For the text-containing cell, return its midpoint in [x, y] coordinate format. 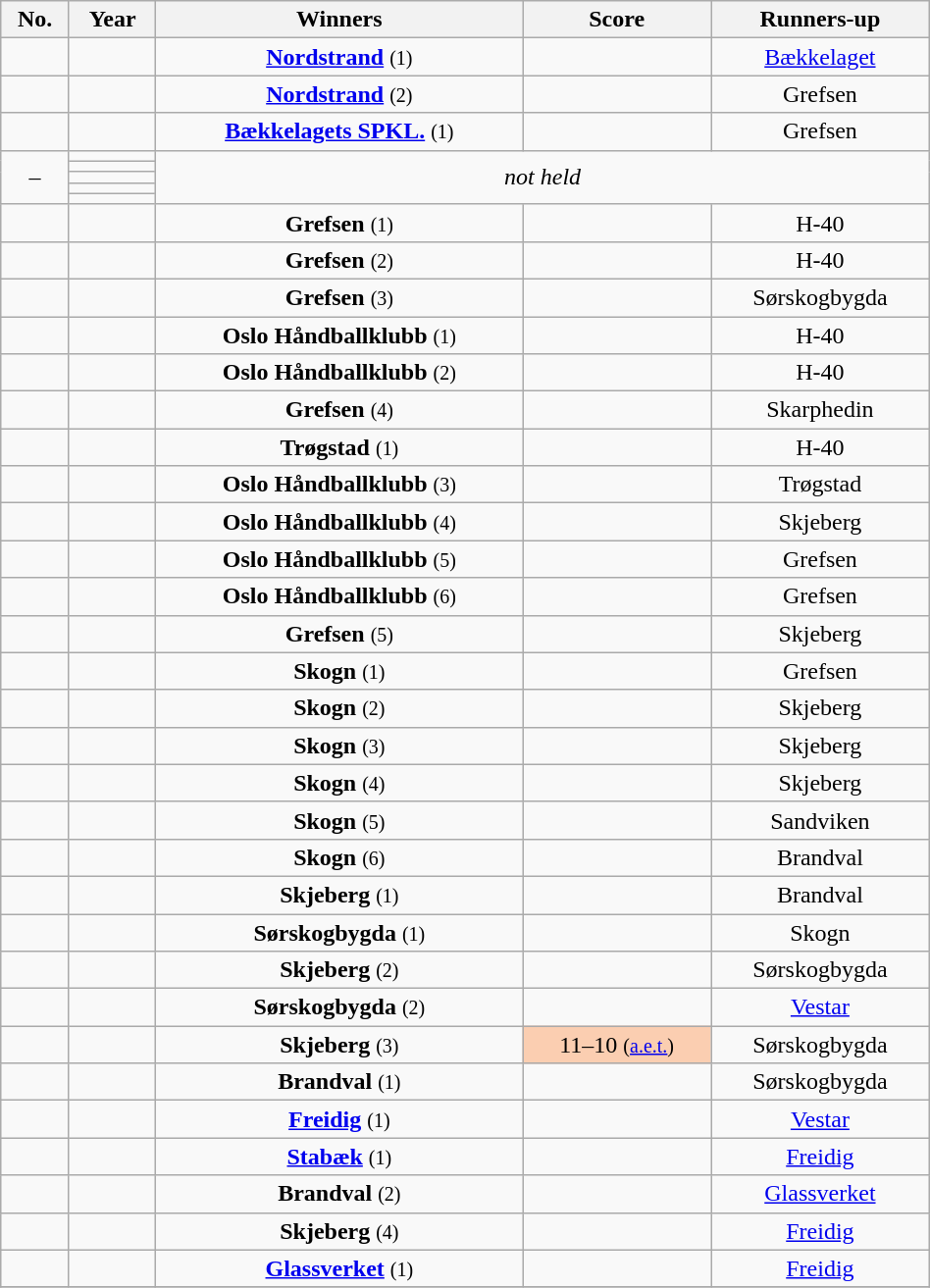
Grefsen (5) [339, 634]
Glassverket (1) [339, 1268]
No. [35, 20]
Grefsen (1) [339, 223]
Trøgstad [820, 485]
Skjeberg (3) [339, 1045]
Grefsen (3) [339, 297]
Glassverket [820, 1194]
Oslo Håndballklubb (3) [339, 485]
11–10 (a.e.t.) [617, 1045]
Oslo Håndballklubb (1) [339, 335]
Brandval (2) [339, 1194]
Oslo Håndballklubb (5) [339, 559]
Grefsen (4) [339, 410]
Skjeberg (4) [339, 1231]
Runners-up [820, 20]
Skogn (5) [339, 820]
Skogn (4) [339, 783]
Bækkelaget [820, 57]
Stabæk (1) [339, 1157]
Sørskogbygda (1) [339, 933]
Skarphedin [820, 410]
Nordstrand (1) [339, 57]
Score [617, 20]
Sandviken [820, 820]
Oslo Håndballklubb (2) [339, 373]
Oslo Håndballklubb (4) [339, 522]
Oslo Håndballklubb (6) [339, 596]
not held [542, 177]
Winners [339, 20]
Nordstrand (2) [339, 94]
Skogn (6) [339, 857]
Skjeberg (2) [339, 970]
Brandval (1) [339, 1082]
Freidig (1) [339, 1119]
Skjeberg (1) [339, 895]
Trøgstad (1) [339, 447]
Skogn (3) [339, 746]
– [35, 177]
Sørskogbygda (2) [339, 1007]
Skogn [820, 933]
Grefsen (2) [339, 260]
Year [112, 20]
Bækkelagets SPKL. (1) [339, 131]
Skogn (2) [339, 708]
Skogn (1) [339, 671]
